Search for the cell housing the specified text and yield its (X, Y) center coordinate. 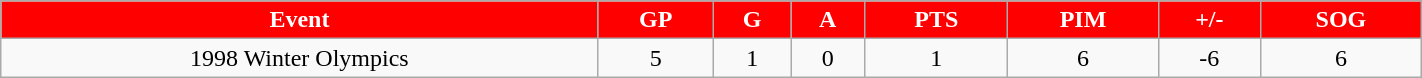
1998 Winter Olympics (300, 58)
A (828, 20)
PIM (1083, 20)
PTS (936, 20)
+/- (1209, 20)
-6 (1209, 58)
GP (656, 20)
Event (300, 20)
SOG (1342, 20)
5 (656, 58)
0 (828, 58)
G (752, 20)
